Return the [x, y] coordinate for the center point of the cell that contains the specified text.  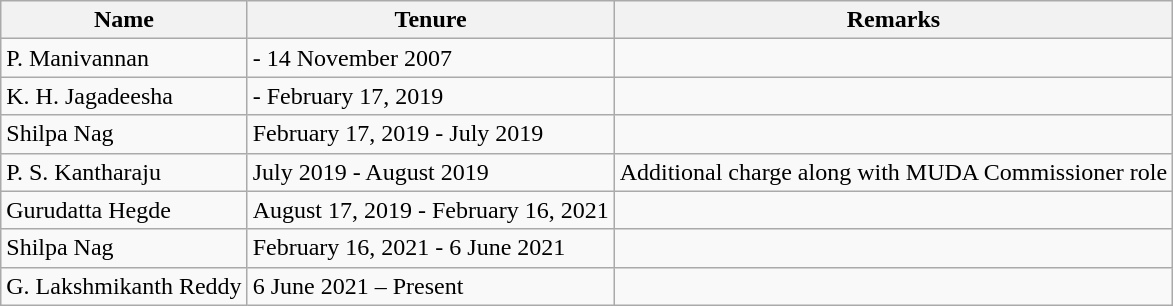
Additional charge along with MUDA Commissioner role [894, 172]
Name [124, 20]
- February 17, 2019 [430, 96]
Tenure [430, 20]
July 2019 - August 2019 [430, 172]
August 17, 2019 - February 16, 2021 [430, 210]
February 17, 2019 - July 2019 [430, 134]
P. S. Kantharaju [124, 172]
February 16, 2021 - 6 June 2021 [430, 248]
Remarks [894, 20]
P. Manivannan [124, 58]
K. H. Jagadeesha [124, 96]
6 June 2021 – Present [430, 286]
G. Lakshmikanth Reddy [124, 286]
Gurudatta Hegde [124, 210]
- 14 November 2007 [430, 58]
